Provide the (x, y) coordinate of the cell's center where the given text is located.  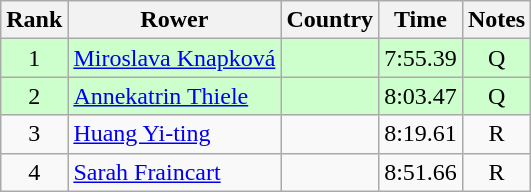
8:51.66 (421, 172)
Rank (34, 20)
Notes (496, 20)
Time (421, 20)
1 (34, 58)
4 (34, 172)
Miroslava Knapková (174, 58)
8:19.61 (421, 134)
Annekatrin Thiele (174, 96)
Rower (174, 20)
7:55.39 (421, 58)
2 (34, 96)
Country (330, 20)
Huang Yi-ting (174, 134)
8:03.47 (421, 96)
3 (34, 134)
Sarah Fraincart (174, 172)
